Extract the (X, Y) coordinate from the center of the cell holding the provided text.  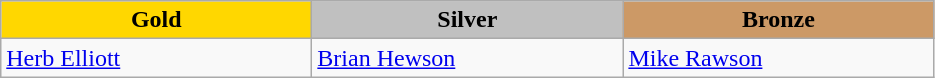
Silver (468, 20)
Herb Elliott (156, 58)
Gold (156, 20)
Brian Hewson (468, 58)
Bronze (778, 20)
Mike Rawson (778, 58)
